Return the [X, Y] coordinate for the center point of the cell that contains the specified text.  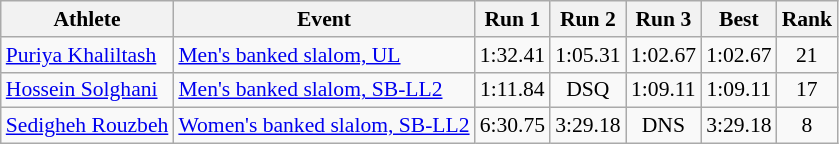
6:30.75 [512, 126]
1:05.31 [588, 55]
Run 1 [512, 19]
Men's banked slalom, SB-LL2 [324, 90]
Sedigheh Rouzbeh [88, 126]
DSQ [588, 90]
21 [808, 55]
Men's banked slalom, UL [324, 55]
1:11.84 [512, 90]
Athlete [88, 19]
Run 3 [664, 19]
DNS [664, 126]
Puriya Khaliltash [88, 55]
Event [324, 19]
17 [808, 90]
8 [808, 126]
Run 2 [588, 19]
Hossein Solghani [88, 90]
1:32.41 [512, 55]
Best [738, 19]
Rank [808, 19]
Women's banked slalom, SB-LL2 [324, 126]
